Search for the cell housing the specified text and yield its [x, y] center coordinate. 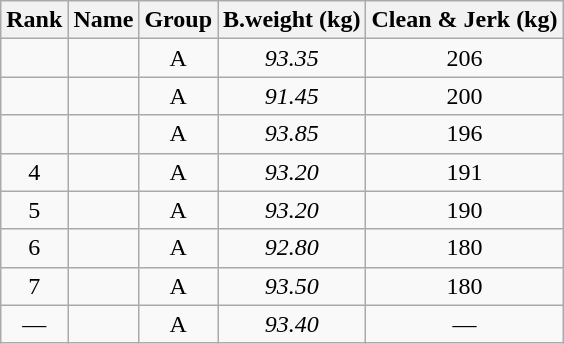
93.50 [292, 286]
4 [34, 172]
6 [34, 248]
190 [464, 210]
191 [464, 172]
196 [464, 134]
91.45 [292, 96]
92.80 [292, 248]
B.weight (kg) [292, 20]
Clean & Jerk (kg) [464, 20]
5 [34, 210]
7 [34, 286]
Group [178, 20]
93.85 [292, 134]
Name [104, 20]
93.35 [292, 58]
206 [464, 58]
Rank [34, 20]
93.40 [292, 324]
200 [464, 96]
